Provide the (x, y) coordinate of the cell's center where the given text is located.  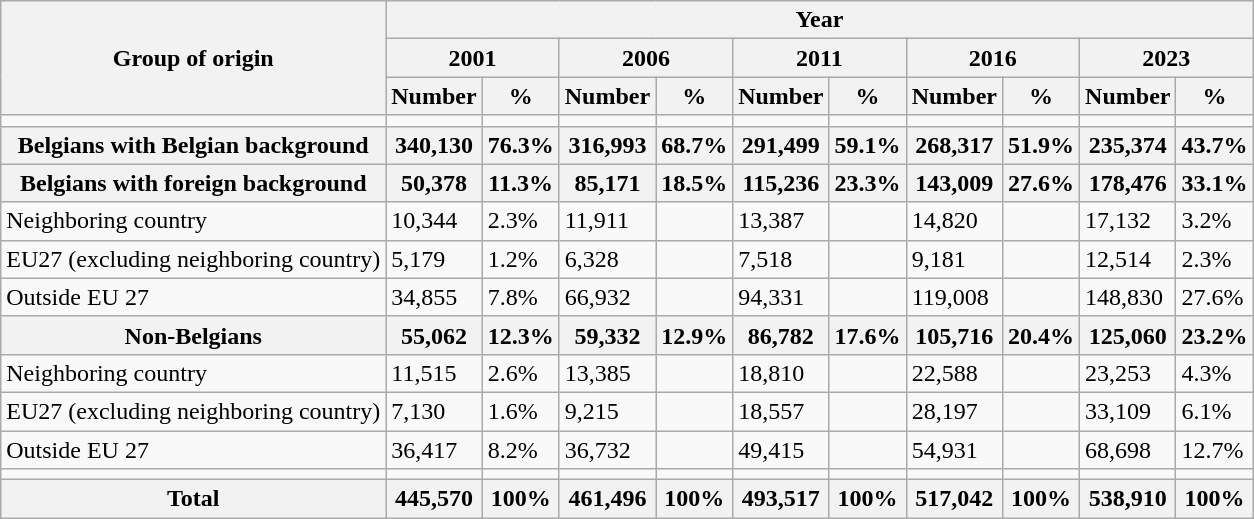
143,009 (954, 183)
538,910 (1128, 499)
36,417 (434, 449)
1.2% (520, 259)
Belgians with Belgian background (194, 145)
445,570 (434, 499)
148,830 (1128, 297)
2011 (820, 58)
94,331 (781, 297)
9,215 (607, 411)
11,911 (607, 221)
33.1% (1214, 183)
Group of origin (194, 58)
268,317 (954, 145)
115,236 (781, 183)
55,062 (434, 335)
17.6% (868, 335)
20.4% (1042, 335)
2001 (472, 58)
125,060 (1128, 335)
9,181 (954, 259)
59,332 (607, 335)
Belgians with foreign background (194, 183)
12.3% (520, 335)
2023 (1166, 58)
68.7% (694, 145)
76.3% (520, 145)
Year (820, 20)
5,179 (434, 259)
23,253 (1128, 373)
Non-Belgians (194, 335)
235,374 (1128, 145)
7,130 (434, 411)
50,378 (434, 183)
6,328 (607, 259)
23.3% (868, 183)
12.7% (1214, 449)
18,557 (781, 411)
18,810 (781, 373)
13,385 (607, 373)
13,387 (781, 221)
86,782 (781, 335)
119,008 (954, 297)
4.3% (1214, 373)
291,499 (781, 145)
12.9% (694, 335)
517,042 (954, 499)
11,515 (434, 373)
2016 (992, 58)
68,698 (1128, 449)
340,130 (434, 145)
43.7% (1214, 145)
493,517 (781, 499)
18.5% (694, 183)
6.1% (1214, 411)
85,171 (607, 183)
105,716 (954, 335)
461,496 (607, 499)
17,132 (1128, 221)
66,932 (607, 297)
34,855 (434, 297)
10,344 (434, 221)
59.1% (868, 145)
36,732 (607, 449)
2.6% (520, 373)
22,588 (954, 373)
2006 (646, 58)
12,514 (1128, 259)
54,931 (954, 449)
8.2% (520, 449)
51.9% (1042, 145)
Total (194, 499)
23.2% (1214, 335)
33,109 (1128, 411)
11.3% (520, 183)
178,476 (1128, 183)
14,820 (954, 221)
316,993 (607, 145)
1.6% (520, 411)
3.2% (1214, 221)
7,518 (781, 259)
28,197 (954, 411)
7.8% (520, 297)
49,415 (781, 449)
